Return (X, Y) of the center of cell containing provided text 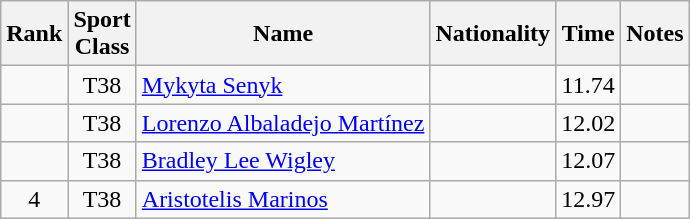
Aristotelis Marinos (283, 199)
12.02 (588, 123)
Time (588, 34)
Mykyta Senyk (283, 85)
Name (283, 34)
4 (34, 199)
11.74 (588, 85)
Bradley Lee Wigley (283, 161)
Rank (34, 34)
Lorenzo Albaladejo Martínez (283, 123)
Nationality (493, 34)
SportClass (102, 34)
12.97 (588, 199)
Notes (655, 34)
12.07 (588, 161)
